Search for the cell housing the specified text and yield its [x, y] center coordinate. 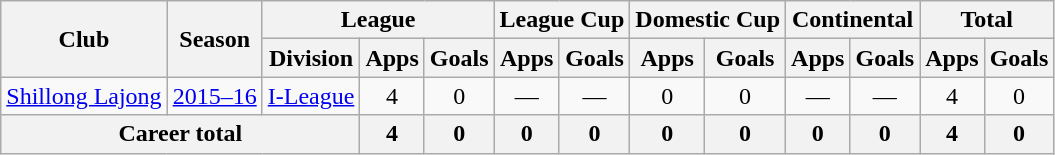
League [378, 20]
Division [311, 58]
Continental [853, 20]
Total [987, 20]
League Cup [562, 20]
Club [84, 39]
I-League [311, 96]
2015–16 [214, 96]
Domestic Cup [708, 20]
Season [214, 39]
Shillong Lajong [84, 96]
Career total [180, 134]
